Find where the given text appears and provide that cell's center as [x, y] coordinate. 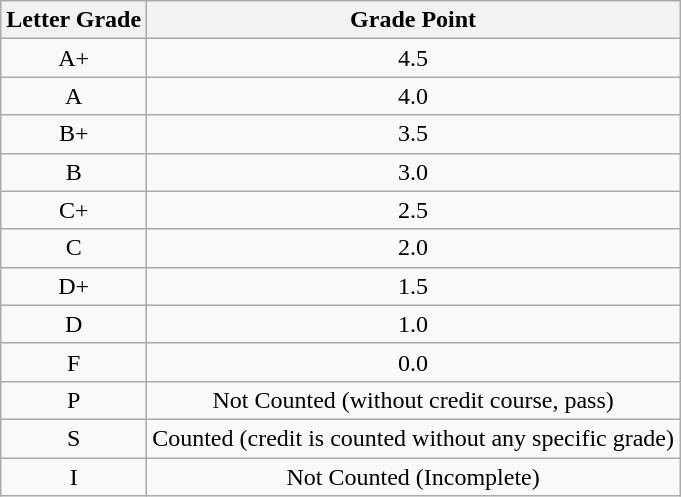
3.5 [414, 134]
A [74, 96]
D+ [74, 286]
B+ [74, 134]
P [74, 400]
Grade Point [414, 20]
C [74, 248]
F [74, 362]
3.0 [414, 172]
2.5 [414, 210]
S [74, 438]
1.0 [414, 324]
A+ [74, 58]
I [74, 477]
0.0 [414, 362]
Counted (credit is counted without any specific grade) [414, 438]
Not Counted (Incomplete) [414, 477]
C+ [74, 210]
Letter Grade [74, 20]
B [74, 172]
D [74, 324]
1.5 [414, 286]
Not Counted (without credit course, pass) [414, 400]
2.0 [414, 248]
4.0 [414, 96]
4.5 [414, 58]
